Return [X, Y] of the center of cell containing provided text 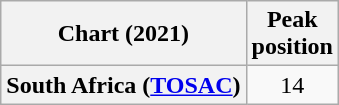
14 [292, 85]
Peakposition [292, 34]
South Africa (TOSAC) [124, 85]
Chart (2021) [124, 34]
